Locate the cell with the specified text and output its (x, y) center coordinate. 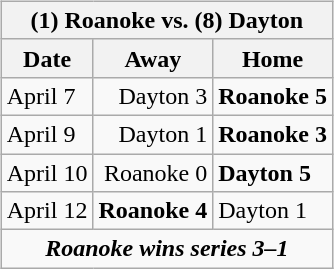
Roanoke 5 (273, 96)
Roanoke 3 (273, 134)
Roanoke 4 (153, 211)
Dayton 3 (153, 96)
Dayton 5 (273, 173)
April 10 (47, 173)
April 9 (47, 134)
Home (273, 58)
April 12 (47, 211)
Roanoke wins series 3–1 (166, 249)
April 7 (47, 96)
Date (47, 58)
Roanoke 0 (153, 173)
(1) Roanoke vs. (8) Dayton (166, 20)
Away (153, 58)
